From the cell containing the given text, extract its center point as [x, y] coordinate. 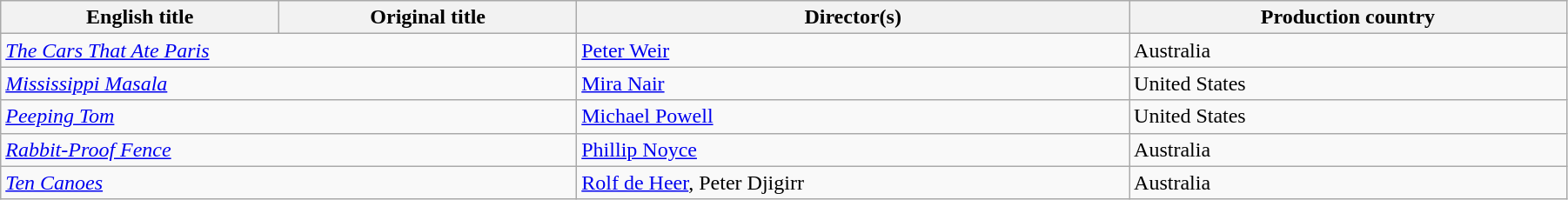
Director(s) [853, 17]
Mira Nair [853, 83]
Rolf de Heer, Peter Djigirr [853, 183]
Phillip Noyce [853, 150]
Peeping Tom [289, 117]
Ten Canoes [289, 183]
English title [140, 17]
Mississippi Masala [289, 83]
Peter Weir [853, 50]
Original title [428, 17]
The Cars That Ate Paris [289, 50]
Rabbit-Proof Fence [289, 150]
Michael Powell [853, 117]
Production country [1349, 17]
